Pinpoint the cell where the given text exists, returning its [X, Y] midpoint coordinate. 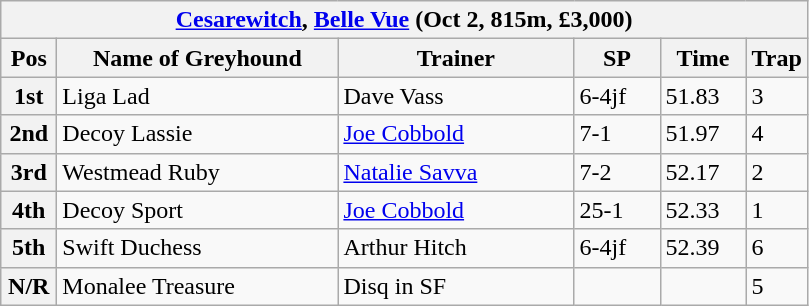
5 [776, 286]
3rd [29, 172]
N/R [29, 286]
51.97 [703, 134]
Trainer [456, 58]
1 [776, 210]
Decoy Sport [198, 210]
Decoy Lassie [198, 134]
Cesarewitch, Belle Vue (Oct 2, 815m, £3,000) [404, 20]
Name of Greyhound [198, 58]
4th [29, 210]
Time [703, 58]
2nd [29, 134]
1st [29, 96]
Dave Vass [456, 96]
5th [29, 248]
Trap [776, 58]
25-1 [617, 210]
52.17 [703, 172]
52.33 [703, 210]
Monalee Treasure [198, 286]
SP [617, 58]
Arthur Hitch [456, 248]
Westmead Ruby [198, 172]
Swift Duchess [198, 248]
7-1 [617, 134]
51.83 [703, 96]
7-2 [617, 172]
52.39 [703, 248]
Pos [29, 58]
2 [776, 172]
3 [776, 96]
Disq in SF [456, 286]
6 [776, 248]
Natalie Savva [456, 172]
4 [776, 134]
Liga Lad [198, 96]
